Output the (x, y) coordinate of the center of the cell containing the given text.  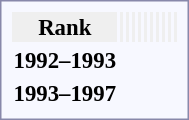
1993–1997 (65, 93)
1992–1993 (65, 60)
Rank (65, 27)
